From the cell containing the given text, extract its center point as (X, Y) coordinate. 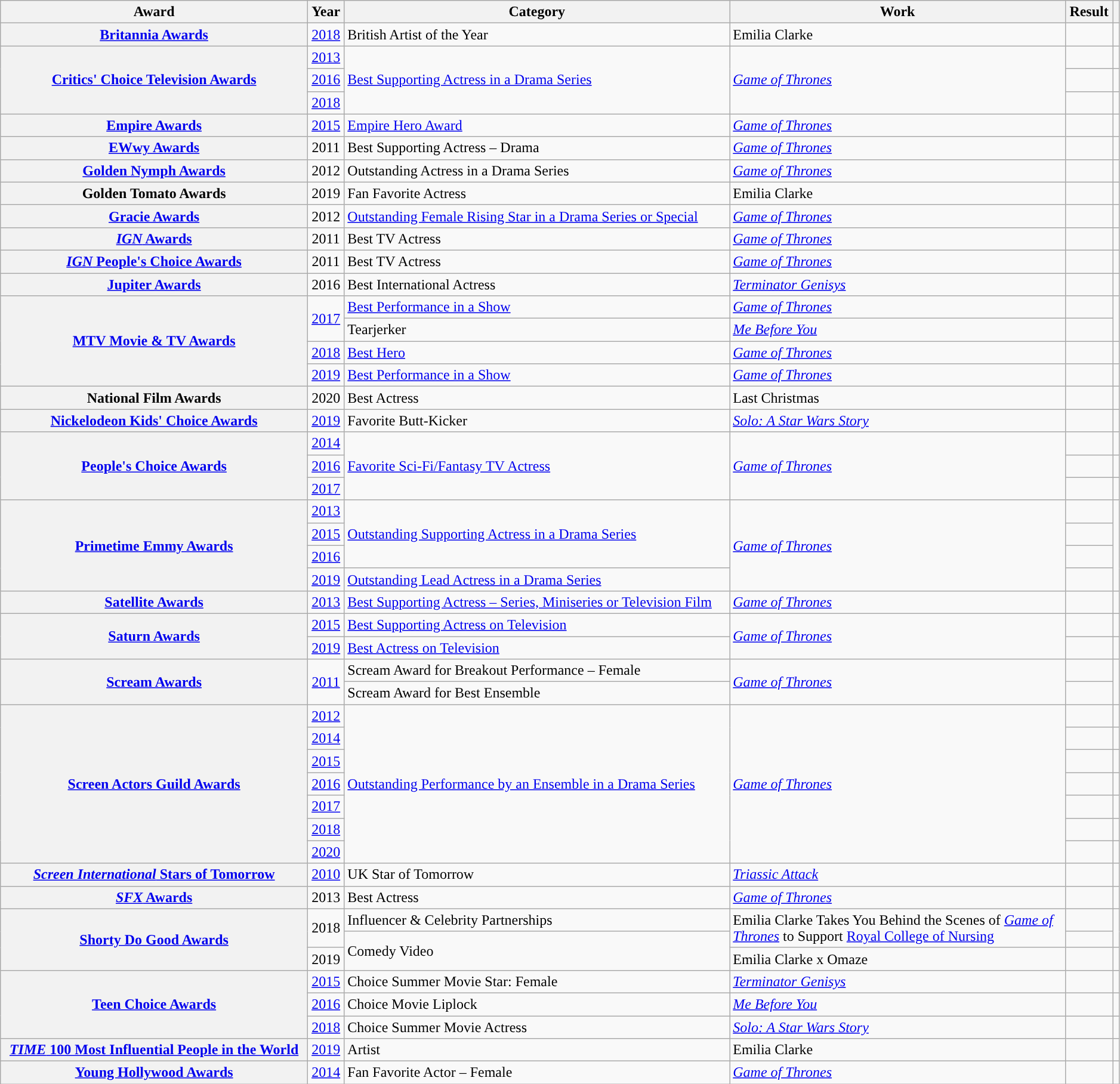
Scream Award for Best Ensemble (537, 693)
Favorite Sci-Fi/Fantasy TV Actress (537, 466)
Choice Summer Movie Star: Female (537, 981)
Triassic Attack (897, 875)
Best Supporting Actress – Series, Miniseries or Television Film (537, 602)
Young Hollywood Awards (154, 1073)
Work (897, 12)
Result (1088, 12)
MTV Movie & TV Awards (154, 341)
Gracie Awards (154, 216)
Fan Favorite Actress (537, 193)
Last Christmas (897, 398)
Outstanding Actress in a Drama Series (537, 171)
UK Star of Tomorrow (537, 875)
Best Hero (537, 353)
Screen International Stars of Tomorrow (154, 875)
Favorite Butt-Kicker (537, 421)
Choice Summer Movie Actress (537, 1027)
Award (154, 12)
TIME 100 Most Influential People in the World (154, 1050)
Artist (537, 1050)
SFX Awards (154, 897)
Emilia Clarke x Omaze (897, 959)
Tearjerker (537, 330)
Best Supporting Actress in a Drama Series (537, 80)
Best Supporting Actress on Television (537, 625)
Best Supporting Actress – Drama (537, 148)
Golden Tomato Awards (154, 193)
IGN Awards (154, 239)
Nickelodeon Kids' Choice Awards (154, 421)
People's Choice Awards (154, 466)
Britannia Awards (154, 35)
Scream Award for Breakout Performance – Female (537, 671)
Emilia Clarke Takes You Behind the Scenes of Game of Thrones to Support Royal College of Nursing (897, 928)
Empire Awards (154, 125)
British Artist of the Year (537, 35)
Jupiter Awards (154, 285)
Primetime Emmy Awards (154, 545)
Choice Movie Liplock (537, 1004)
Screen Actors Guild Awards (154, 784)
Year (326, 12)
Critics' Choice Television Awards (154, 80)
Comedy Video (537, 951)
Best Actress on Television (537, 647)
Empire Hero Award (537, 125)
Influencer & Celebrity Partnerships (537, 920)
Shorty Do Good Awards (154, 939)
Best International Actress (537, 285)
Teen Choice Awards (154, 1004)
Satellite Awards (154, 602)
Saturn Awards (154, 636)
Outstanding Lead Actress in a Drama Series (537, 579)
EWwy Awards (154, 148)
Scream Awards (154, 682)
IGN People's Choice Awards (154, 261)
Fan Favorite Actor – Female (537, 1073)
Category (537, 12)
Outstanding Performance by an Ensemble in a Drama Series (537, 784)
Outstanding Female Rising Star in a Drama Series or Special (537, 216)
National Film Awards (154, 398)
Outstanding Supporting Actress in a Drama Series (537, 534)
2010 (326, 875)
Golden Nymph Awards (154, 171)
